Find where the given text appears and provide that cell's center as (x, y) coordinate. 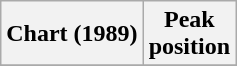
Peakposition (189, 34)
Chart (1989) (72, 34)
